Return the (X, Y) coordinate for the center point of the cell that contains the specified text.  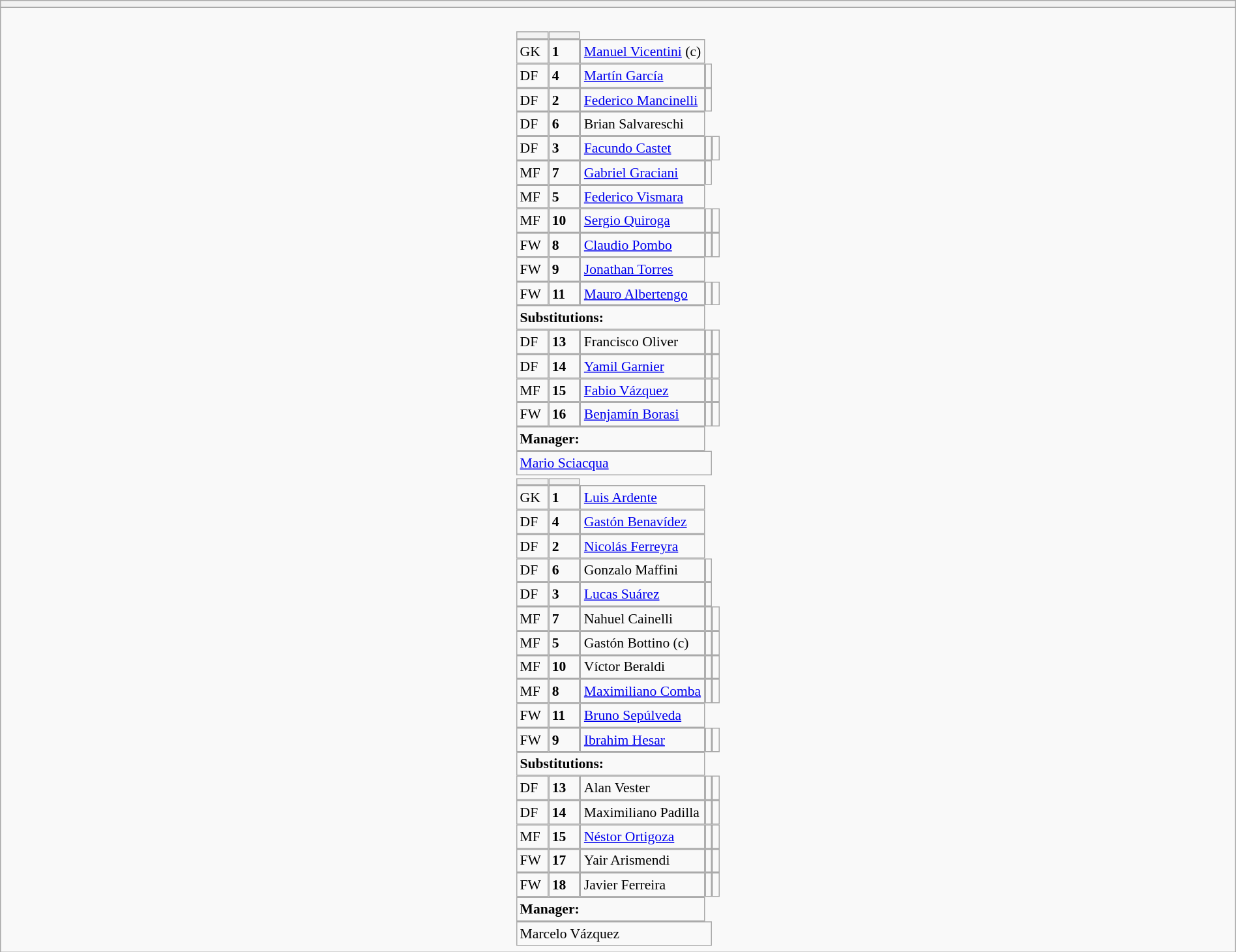
Gabriel Graciani (643, 172)
Claudio Pombo (643, 245)
Maximiliano Padilla (643, 812)
Mario Sciacqua (614, 463)
17 (565, 861)
Gastón Benavídez (643, 522)
Víctor Beraldi (643, 666)
Martín García (643, 76)
Nicolás Ferreyra (643, 546)
Mauro Albertengo (643, 293)
Bruno Sepúlveda (643, 716)
Manuel Vicentini (c) (643, 51)
Ibrahim Hesar (643, 739)
Javier Ferreira (643, 884)
Gonzalo Maffini (643, 570)
Maximiliano Comba (643, 691)
Benjamín Borasi (643, 415)
Federico Vismara (643, 197)
Yamil Garnier (643, 366)
Marcelo Vázquez (614, 934)
Alan Vester (643, 788)
Fabio Vázquez (643, 390)
Brian Salvareschi (643, 124)
Luis Ardente (643, 497)
Lucas Suárez (643, 595)
Néstor Ortigoza (643, 836)
18 (565, 884)
Sergio Quiroga (643, 220)
Federico Mancinelli (643, 100)
Gastón Bottino (c) (643, 643)
Yair Arismendi (643, 861)
Francisco Oliver (643, 342)
Nahuel Cainelli (643, 618)
Facundo Castet (643, 149)
Jonathan Torres (643, 269)
16 (565, 415)
